For the text-containing cell, return its midpoint in [X, Y] coordinate format. 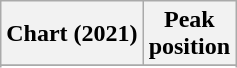
Chart (2021) [72, 34]
Peakposition [189, 34]
